Find where the given text appears and provide that cell's center as [x, y] coordinate. 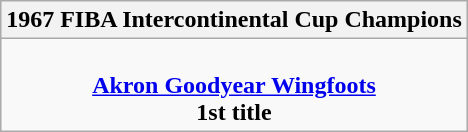
Akron Goodyear Wingfoots1st title [234, 85]
1967 FIBA Intercontinental Cup Champions [234, 20]
